Identify which cell holds the provided text, then report its (X, Y) central coordinate. 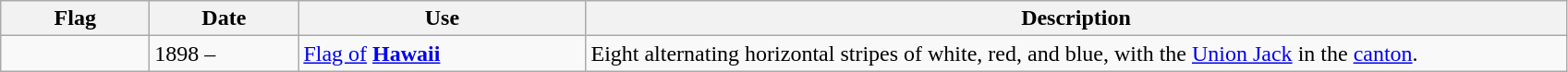
Use (442, 18)
1898 – (224, 54)
Date (224, 18)
Flag (76, 18)
Flag of Hawaii (442, 54)
Description (1076, 18)
Eight alternating horizontal stripes of white, red, and blue, with the Union Jack in the canton. (1076, 54)
